Search for the cell housing the specified text and yield its [x, y] center coordinate. 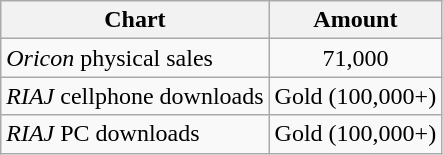
RIAJ PC downloads [135, 134]
Oricon physical sales [135, 58]
Chart [135, 20]
RIAJ cellphone downloads [135, 96]
71,000 [356, 58]
Amount [356, 20]
